Capture the cell that displays the provided text and extract its (x, y) central coordinate. 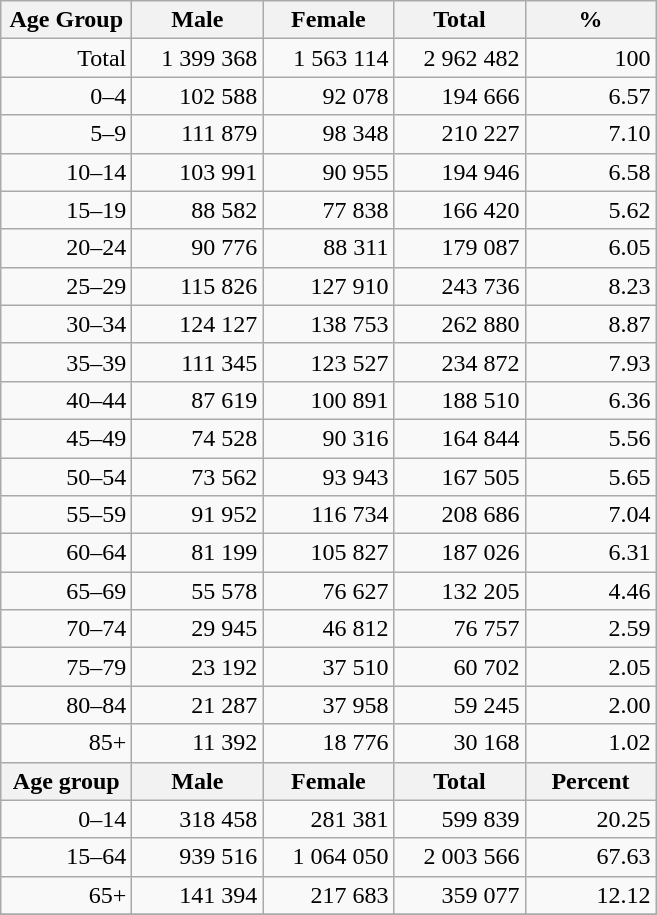
188 510 (460, 400)
187 026 (460, 553)
76 757 (460, 629)
0–4 (66, 96)
217 683 (328, 895)
194 666 (460, 96)
138 753 (328, 324)
20.25 (590, 819)
6.05 (590, 248)
208 686 (460, 515)
91 952 (198, 515)
2 962 482 (460, 58)
85+ (66, 743)
29 945 (198, 629)
67.63 (590, 857)
25–29 (66, 286)
23 192 (198, 667)
6.57 (590, 96)
0–14 (66, 819)
141 394 (198, 895)
2.59 (590, 629)
100 (590, 58)
102 588 (198, 96)
179 087 (460, 248)
359 077 (460, 895)
60 702 (460, 667)
103 991 (198, 172)
7.93 (590, 362)
6.58 (590, 172)
30 168 (460, 743)
18 776 (328, 743)
20–24 (66, 248)
55–59 (66, 515)
166 420 (460, 210)
115 826 (198, 286)
7.10 (590, 134)
75–79 (66, 667)
132 205 (460, 591)
55 578 (198, 591)
77 838 (328, 210)
37 958 (328, 705)
87 619 (198, 400)
21 287 (198, 705)
12.12 (590, 895)
939 516 (198, 857)
5.65 (590, 477)
35–39 (66, 362)
65–69 (66, 591)
111 345 (198, 362)
1 563 114 (328, 58)
73 562 (198, 477)
123 527 (328, 362)
15–19 (66, 210)
92 078 (328, 96)
88 582 (198, 210)
65+ (66, 895)
11 392 (198, 743)
1 064 050 (328, 857)
Percent (590, 781)
1 399 368 (198, 58)
90 955 (328, 172)
40–44 (66, 400)
45–49 (66, 438)
127 910 (328, 286)
318 458 (198, 819)
5.56 (590, 438)
37 510 (328, 667)
30–34 (66, 324)
98 348 (328, 134)
2.00 (590, 705)
234 872 (460, 362)
124 127 (198, 324)
164 844 (460, 438)
81 199 (198, 553)
8.87 (590, 324)
4.46 (590, 591)
210 227 (460, 134)
93 943 (328, 477)
70–74 (66, 629)
8.23 (590, 286)
7.04 (590, 515)
5–9 (66, 134)
167 505 (460, 477)
90 316 (328, 438)
Age group (66, 781)
80–84 (66, 705)
1.02 (590, 743)
90 776 (198, 248)
76 627 (328, 591)
46 812 (328, 629)
194 946 (460, 172)
Age Group (66, 20)
88 311 (328, 248)
281 381 (328, 819)
2.05 (590, 667)
100 891 (328, 400)
15–64 (66, 857)
599 839 (460, 819)
% (590, 20)
74 528 (198, 438)
5.62 (590, 210)
6.36 (590, 400)
105 827 (328, 553)
6.31 (590, 553)
10–14 (66, 172)
243 736 (460, 286)
262 880 (460, 324)
116 734 (328, 515)
50–54 (66, 477)
60–64 (66, 553)
111 879 (198, 134)
59 245 (460, 705)
2 003 566 (460, 857)
